Output the (X, Y) coordinate of the center of the cell containing the given text.  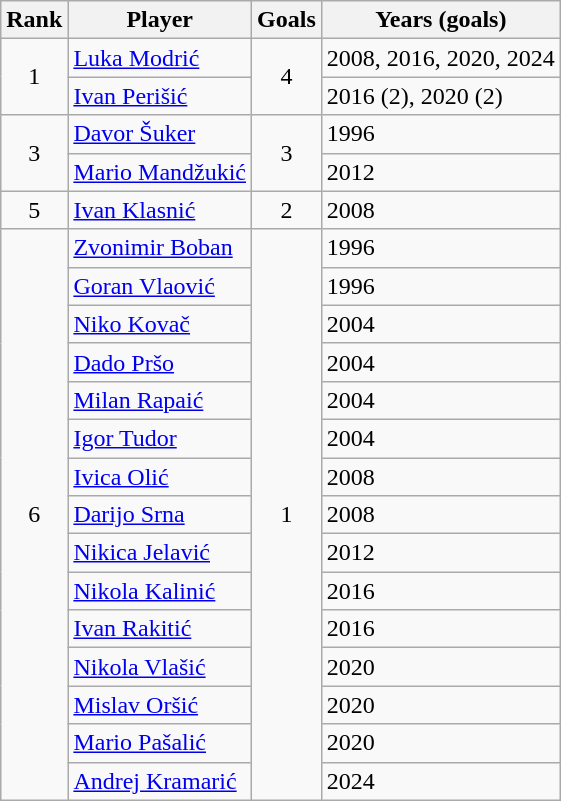
Ivan Perišić (160, 96)
Mario Mandžukić (160, 172)
Ivan Rakitić (160, 629)
5 (34, 210)
Nikica Jelavić (160, 553)
4 (287, 77)
2008, 2016, 2020, 2024 (440, 58)
2 (287, 210)
Years (goals) (440, 20)
Player (160, 20)
Goran Vlaović (160, 286)
Milan Rapaić (160, 400)
Davor Šuker (160, 134)
Nikola Kalinić (160, 591)
6 (34, 514)
Nikola Vlašić (160, 667)
Andrej Kramarić (160, 781)
Igor Tudor (160, 438)
Zvonimir Boban (160, 248)
Luka Modrić (160, 58)
Dado Pršo (160, 362)
2016 (2), 2020 (2) (440, 96)
Mislav Oršić (160, 705)
Niko Kovač (160, 324)
2024 (440, 781)
Ivan Klasnić (160, 210)
Mario Pašalić (160, 743)
Ivica Olić (160, 477)
Darijo Srna (160, 515)
Goals (287, 20)
Rank (34, 20)
